For the text-containing cell, return its midpoint in (x, y) coordinate format. 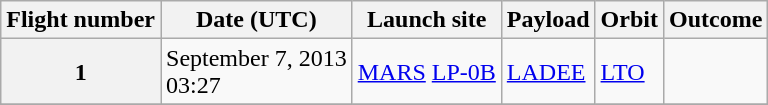
1 (81, 72)
Launch site (426, 20)
Flight number (81, 20)
LTO (629, 72)
Orbit (629, 20)
Outcome (715, 20)
Payload (548, 20)
MARS LP-0B (426, 72)
LADEE (548, 72)
September 7, 201303:27 (256, 72)
Date (UTC) (256, 20)
